Return the [X, Y] coordinate for the center point of the cell that contains the specified text.  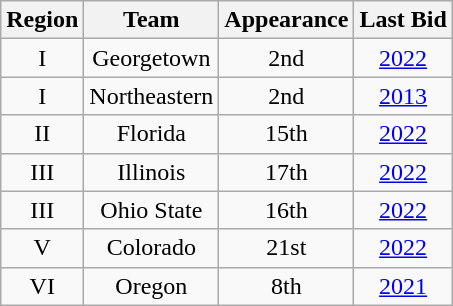
Last Bid [403, 20]
21st [286, 248]
8th [286, 286]
17th [286, 172]
15th [286, 134]
Region [42, 20]
Georgetown [152, 58]
Illinois [152, 172]
Oregon [152, 286]
Team [152, 20]
Northeastern [152, 96]
Ohio State [152, 210]
V [42, 248]
16th [286, 210]
2021 [403, 286]
Colorado [152, 248]
2013 [403, 96]
VI [42, 286]
II [42, 134]
Florida [152, 134]
Appearance [286, 20]
